Detect which cell encompasses the target text, then output its [X, Y] center coordinate. 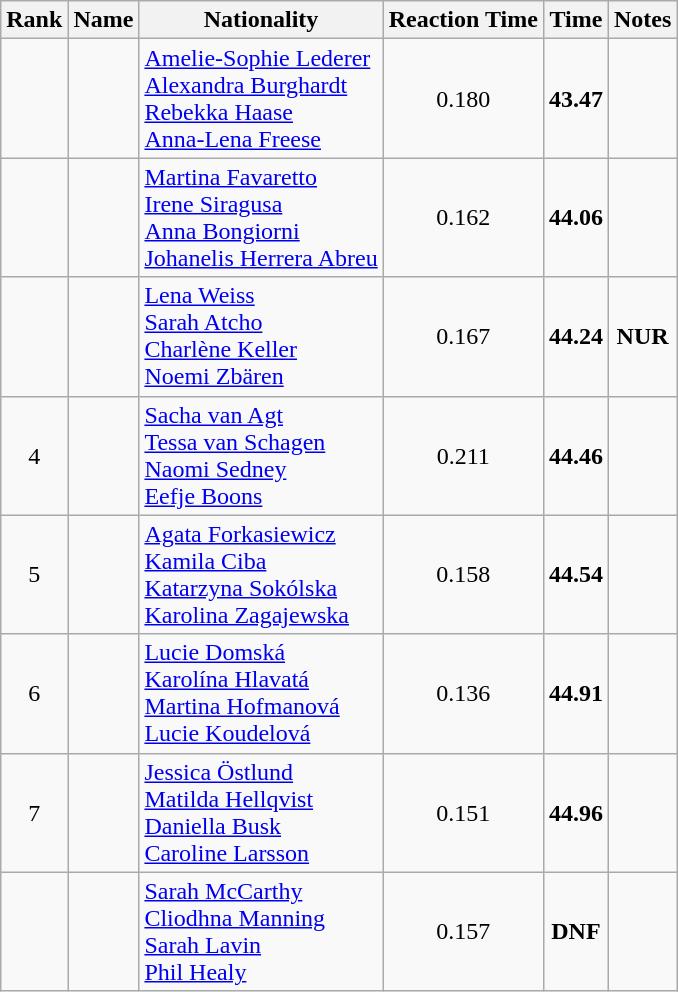
Jessica ÖstlundMatilda HellqvistDaniella BuskCaroline Larsson [261, 812]
4 [34, 456]
44.54 [576, 574]
7 [34, 812]
0.157 [463, 932]
Nationality [261, 20]
Reaction Time [463, 20]
Lena WeissSarah AtchoCharlène KellerNoemi Zbären [261, 336]
NUR [642, 336]
Time [576, 20]
0.211 [463, 456]
44.24 [576, 336]
Name [104, 20]
Agata ForkasiewiczKamila CibaKatarzyna SokólskaKarolina Zagajewska [261, 574]
Sarah McCarthyCliodhna ManningSarah LavinPhil Healy [261, 932]
Amelie-Sophie LedererAlexandra BurghardtRebekka HaaseAnna-Lena Freese [261, 98]
0.167 [463, 336]
44.46 [576, 456]
DNF [576, 932]
0.180 [463, 98]
6 [34, 694]
44.96 [576, 812]
0.151 [463, 812]
Sacha van AgtTessa van SchagenNaomi SedneyEefje Boons [261, 456]
43.47 [576, 98]
Notes [642, 20]
Lucie DomskáKarolína HlavatáMartina HofmanováLucie Koudelová [261, 694]
0.158 [463, 574]
0.136 [463, 694]
44.91 [576, 694]
5 [34, 574]
Rank [34, 20]
0.162 [463, 218]
44.06 [576, 218]
Martina FavarettoIrene SiragusaAnna BongiorniJohanelis Herrera Abreu [261, 218]
